Provide the [x, y] coordinate of the cell's center where the given text is located.  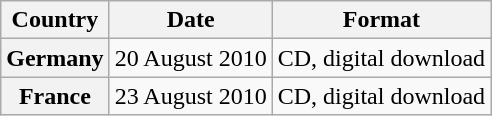
Germany [55, 58]
France [55, 96]
Format [381, 20]
Country [55, 20]
23 August 2010 [190, 96]
Date [190, 20]
20 August 2010 [190, 58]
